From the cell containing the given text, extract its center point as [x, y] coordinate. 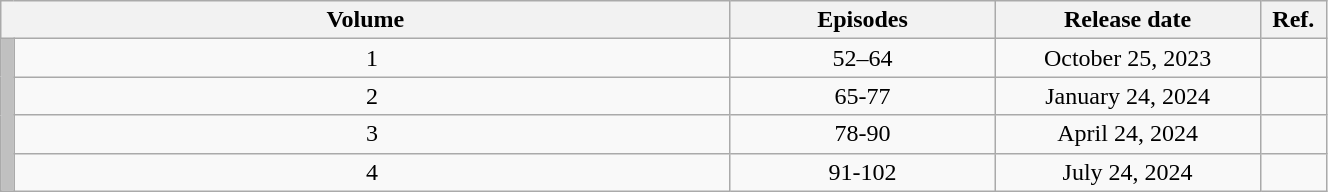
1 [372, 58]
Episodes [862, 20]
4 [372, 172]
2 [372, 96]
3 [372, 134]
Release date [1128, 20]
65-77 [862, 96]
July 24, 2024 [1128, 172]
January 24, 2024 [1128, 96]
Ref. [1293, 20]
91-102 [862, 172]
April 24, 2024 [1128, 134]
October 25, 2023 [1128, 58]
52–64 [862, 58]
Volume [366, 20]
78-90 [862, 134]
